Return (X, Y) of the center of cell containing provided text 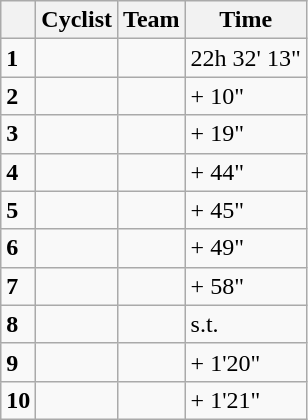
9 (18, 362)
s.t. (246, 324)
+ 1'20" (246, 362)
+ 19" (246, 134)
+ 1'21" (246, 400)
3 (18, 134)
Team (152, 20)
Time (246, 20)
+ 10" (246, 96)
1 (18, 58)
8 (18, 324)
Cyclist (77, 20)
2 (18, 96)
6 (18, 248)
+ 45" (246, 210)
4 (18, 172)
+ 58" (246, 286)
7 (18, 286)
+ 49" (246, 248)
+ 44" (246, 172)
22h 32' 13" (246, 58)
5 (18, 210)
10 (18, 400)
